Return (x, y) of the center of cell containing provided text 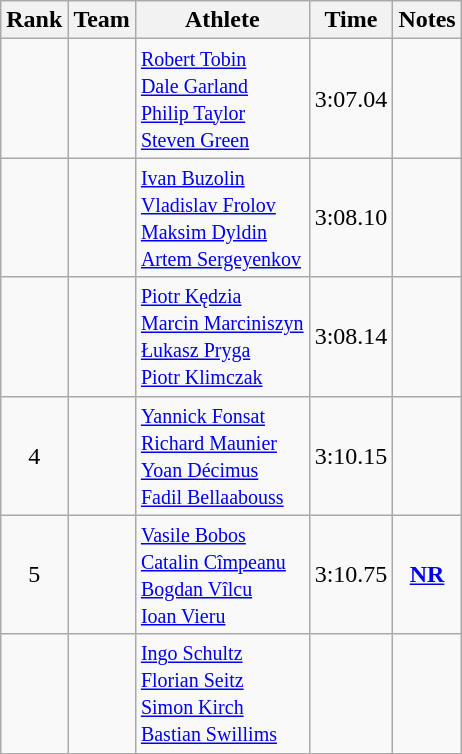
Piotr KędziaMarcin MarciniszynŁukasz PrygaPiotr Klimczak (222, 336)
Team (102, 20)
Time (351, 20)
Vasile BobosCatalin CîmpeanuBogdan VîlcuIoan Vieru (222, 574)
3:10.15 (351, 456)
3:08.10 (351, 218)
Athlete (222, 20)
Notes (427, 20)
Ivan BuzolinVladislav FrolovMaksim DyldinArtem Sergeyenkov (222, 218)
Robert TobinDale GarlandPhilip TaylorSteven Green (222, 98)
3:08.14 (351, 336)
4 (34, 456)
3:07.04 (351, 98)
Rank (34, 20)
3:10.75 (351, 574)
5 (34, 574)
Ingo SchultzFlorian SeitzSimon KirchBastian Swillims (222, 694)
NR (427, 574)
Yannick FonsatRichard MaunierYoan DécimusFadil Bellaabouss (222, 456)
